Pinpoint the cell where the given text exists, returning its (X, Y) midpoint coordinate. 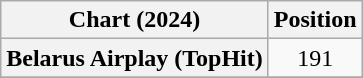
Chart (2024) (135, 20)
Belarus Airplay (TopHit) (135, 58)
Position (315, 20)
191 (315, 58)
